For the text-containing cell, return its midpoint in [x, y] coordinate format. 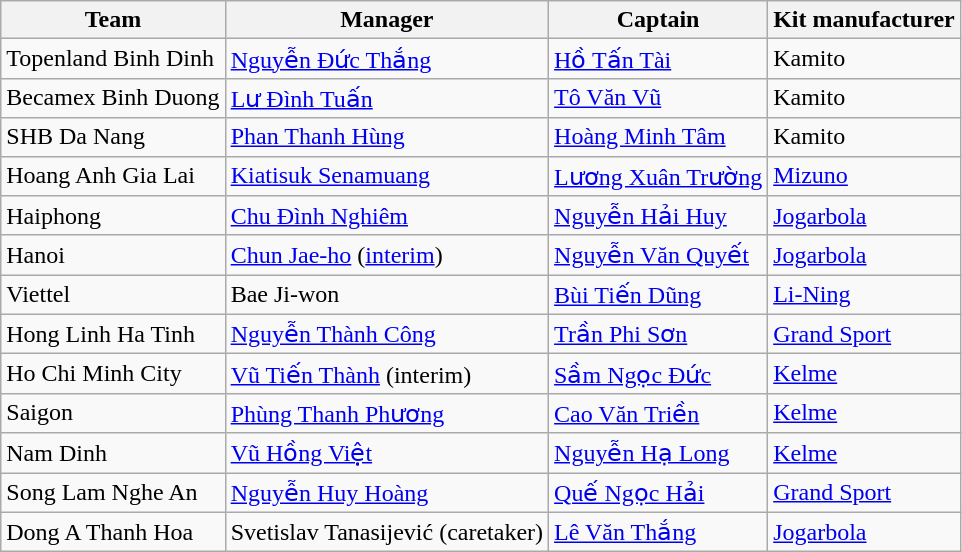
Bae Ji-won [386, 295]
Captain [658, 20]
Phùng Thanh Phương [386, 413]
Quế Ngọc Hải [658, 492]
Trần Phi Sơn [658, 334]
Hoang Anh Gia Lai [113, 176]
Li-Ning [864, 295]
Lương Xuân Trường [658, 176]
Phan Thanh Hùng [386, 137]
Kit manufacturer [864, 20]
Sầm Ngọc Đức [658, 374]
Team [113, 20]
Nam Dinh [113, 453]
Nguyễn Huy Hoàng [386, 492]
Topenland Binh Dinh [113, 59]
Haiphong [113, 216]
Lê Văn Thắng [658, 532]
Nguyễn Văn Quyết [658, 255]
Becamex Binh Duong [113, 98]
Chu Đình Nghiêm [386, 216]
Mizuno [864, 176]
Hồ Tấn Tài [658, 59]
SHB Da Nang [113, 137]
Chun Jae-ho (interim) [386, 255]
Viettel [113, 295]
Vũ Hồng Việt [386, 453]
Song Lam Nghe An [113, 492]
Kiatisuk Senamuang [386, 176]
Hong Linh Ha Tinh [113, 334]
Ho Chi Minh City [113, 374]
Hanoi [113, 255]
Nguyễn Đức Thắng [386, 59]
Dong A Thanh Hoa [113, 532]
Nguyễn Hải Huy [658, 216]
Vũ Tiến Thành (interim) [386, 374]
Manager [386, 20]
Cao Văn Triền [658, 413]
Saigon [113, 413]
Lư Đình Tuấn [386, 98]
Svetislav Tanasijević (caretaker) [386, 532]
Tô Văn Vũ [658, 98]
Bùi Tiến Dũng [658, 295]
Hoàng Minh Tâm [658, 137]
Nguyễn Hạ Long [658, 453]
Nguyễn Thành Công [386, 334]
